Locate the cell with the specified text and output its [x, y] center coordinate. 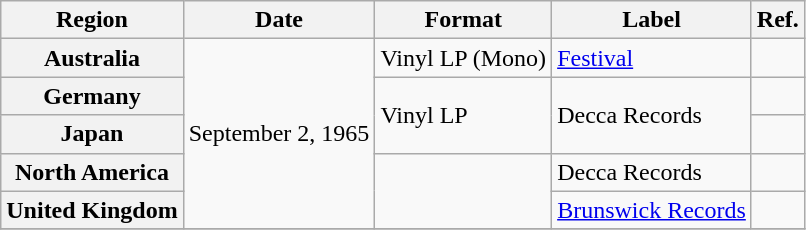
United Kingdom [92, 210]
Australia [92, 58]
Vinyl LP [464, 115]
September 2, 1965 [279, 134]
Japan [92, 134]
Brunswick Records [652, 210]
Ref. [778, 20]
Region [92, 20]
Format [464, 20]
Vinyl LP (Mono) [464, 58]
North America [92, 172]
Festival [652, 58]
Date [279, 20]
Label [652, 20]
Germany [92, 96]
